Find where the given text appears and provide that cell's center as [x, y] coordinate. 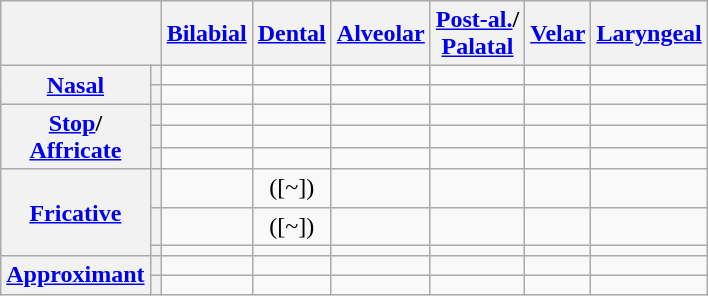
Bilabial [206, 34]
Alveolar [380, 34]
Stop/Affricate [76, 136]
Velar [558, 34]
Post-al./Palatal [477, 34]
Nasal [76, 85]
Approximant [76, 275]
Dental [292, 34]
Laryngeal [649, 34]
Fricative [76, 212]
